Identify which cell holds the provided text, then report its (X, Y) central coordinate. 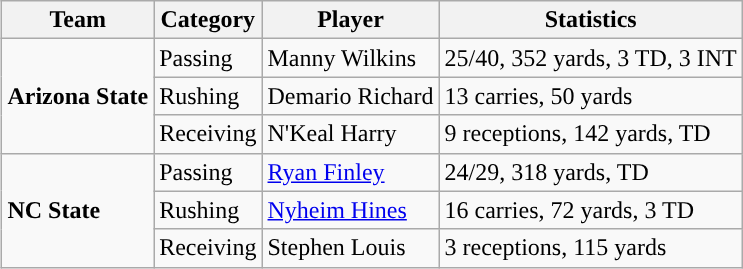
Stephen Louis (350, 248)
Statistics (590, 20)
NC State (78, 210)
25/40, 352 yards, 3 TD, 3 INT (590, 58)
9 receptions, 142 yards, TD (590, 134)
16 carries, 72 yards, 3 TD (590, 210)
Ryan Finley (350, 172)
Manny Wilkins (350, 58)
13 carries, 50 yards (590, 96)
N'Keal Harry (350, 134)
Arizona State (78, 96)
24/29, 318 yards, TD (590, 172)
Demario Richard (350, 96)
Player (350, 20)
Team (78, 20)
Category (208, 20)
3 receptions, 115 yards (590, 248)
Nyheim Hines (350, 210)
